Search for the cell housing the specified text and yield its [x, y] center coordinate. 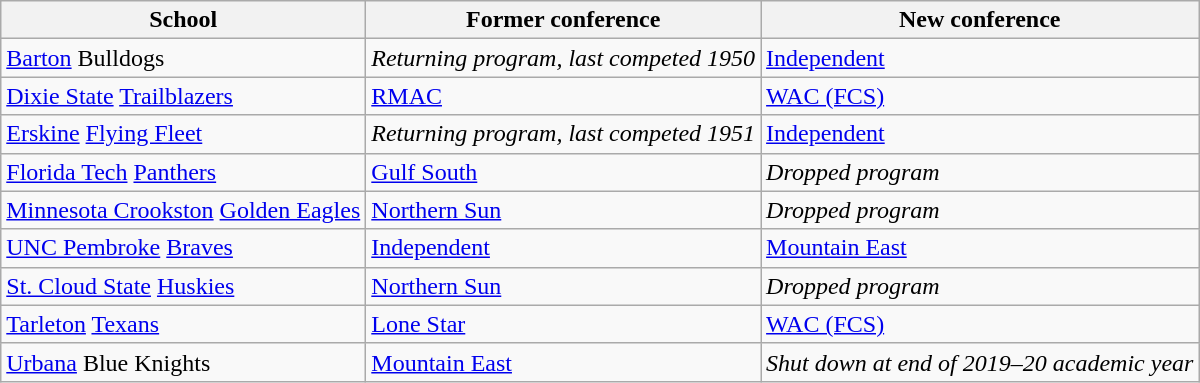
Florida Tech Panthers [184, 172]
School [184, 20]
Former conference [564, 20]
Dixie State Trailblazers [184, 96]
St. Cloud State Huskies [184, 286]
UNC Pembroke Braves [184, 248]
Shut down at end of 2019–20 academic year [980, 362]
Gulf South [564, 172]
Returning program, last competed 1950 [564, 58]
Tarleton Texans [184, 324]
Erskine Flying Fleet [184, 134]
Lone Star [564, 324]
New conference [980, 20]
RMAC [564, 96]
Returning program, last competed 1951 [564, 134]
Urbana Blue Knights [184, 362]
Barton Bulldogs [184, 58]
Minnesota Crookston Golden Eagles [184, 210]
